Locate the cell with the specified text and output its (X, Y) center coordinate. 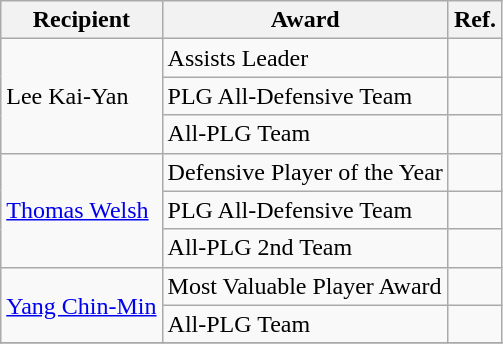
Defensive Player of the Year (305, 172)
Thomas Welsh (82, 210)
Most Valuable Player Award (305, 286)
Yang Chin-Min (82, 305)
Recipient (82, 20)
Ref. (474, 20)
Assists Leader (305, 58)
Lee Kai-Yan (82, 96)
Award (305, 20)
All-PLG 2nd Team (305, 248)
